Capture the cell that displays the provided text and extract its (x, y) central coordinate. 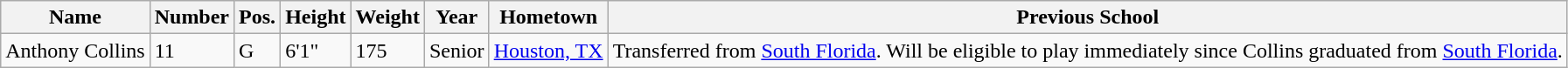
G (257, 51)
175 (387, 51)
Anthony Collins (75, 51)
Name (75, 17)
Previous School (1088, 17)
Weight (387, 17)
6'1" (316, 51)
Pos. (257, 17)
Senior (456, 51)
Hometown (548, 17)
Year (456, 17)
11 (192, 51)
Height (316, 17)
Number (192, 17)
Houston, TX (548, 51)
Transferred from South Florida. Will be eligible to play immediately since Collins graduated from South Florida. (1088, 51)
